Detect which cell encompasses the target text, then output its [x, y] center coordinate. 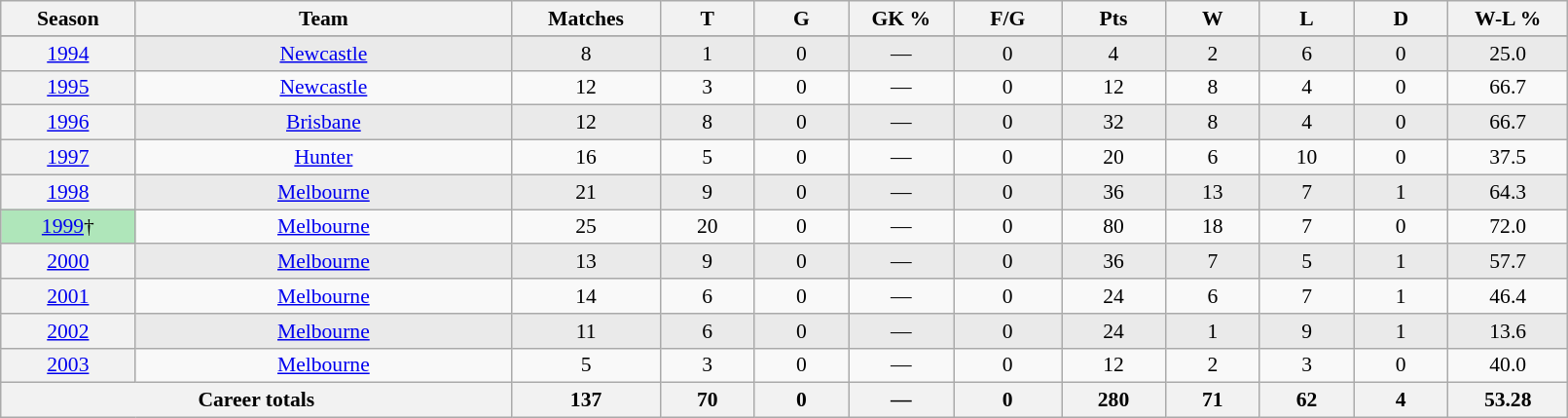
Matches [586, 19]
Career totals [257, 400]
62 [1306, 400]
Hunter [323, 158]
57.7 [1509, 262]
D [1402, 19]
32 [1113, 123]
21 [586, 192]
16 [586, 158]
10 [1306, 158]
G [802, 19]
280 [1113, 400]
25 [586, 227]
L [1306, 19]
1998 [68, 192]
Brisbane [323, 123]
72.0 [1509, 227]
11 [586, 331]
137 [586, 400]
14 [586, 296]
64.3 [1509, 192]
18 [1213, 227]
F/G [1008, 19]
46.4 [1509, 296]
37.5 [1509, 158]
70 [707, 400]
1995 [68, 88]
25.0 [1509, 54]
T [707, 19]
2002 [68, 331]
W-L % [1509, 19]
80 [1113, 227]
1997 [68, 158]
2003 [68, 365]
2000 [68, 262]
40.0 [1509, 365]
71 [1213, 400]
GK % [901, 19]
1994 [68, 54]
Season [68, 19]
53.28 [1509, 400]
W [1213, 19]
1999† [68, 227]
13.6 [1509, 331]
Team [323, 19]
1996 [68, 123]
Pts [1113, 19]
2001 [68, 296]
